Provide the (X, Y) coordinate of the cell's center where the given text is located.  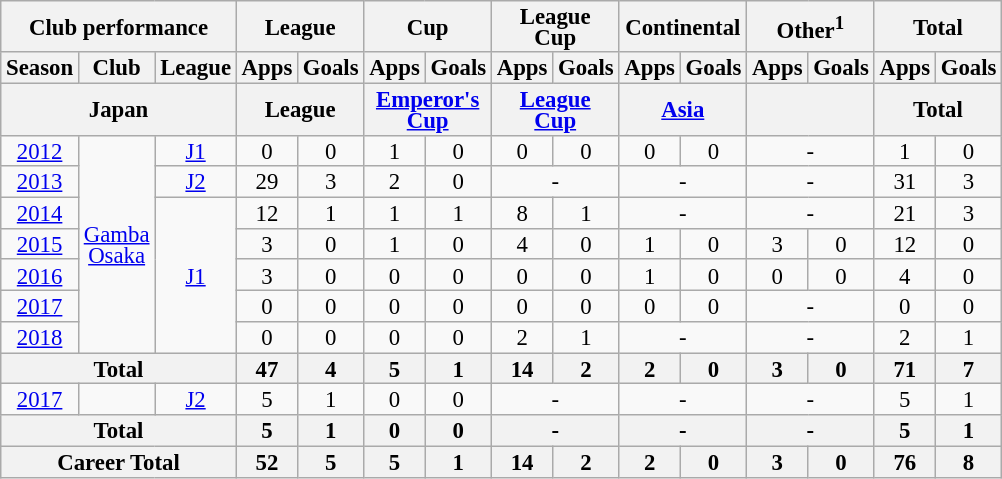
2012 (40, 150)
Emperor's Cup (428, 110)
31 (904, 182)
Japan (119, 110)
Season (40, 68)
Gamba Osaka (116, 244)
7 (968, 368)
2018 (40, 338)
Club performance (119, 27)
Other1 (811, 27)
2015 (40, 244)
2013 (40, 182)
71 (904, 368)
Career Total (119, 462)
47 (266, 368)
Club (116, 68)
Continental (683, 27)
76 (904, 462)
2016 (40, 276)
21 (904, 212)
2014 (40, 212)
Asia (683, 110)
52 (266, 462)
29 (266, 182)
Cup (428, 27)
